Identify which cell holds the provided text, then report its [x, y] central coordinate. 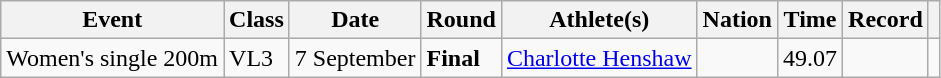
Nation [737, 20]
Class [257, 20]
Time [810, 20]
7 September [355, 58]
Round [461, 20]
Women's single 200m [112, 58]
Athlete(s) [599, 20]
Charlotte Henshaw [599, 58]
Record [886, 20]
49.07 [810, 58]
VL3 [257, 58]
Event [112, 20]
Date [355, 20]
Final [461, 58]
